For the text-containing cell, return its midpoint in (X, Y) coordinate format. 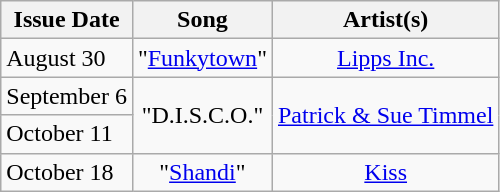
Song (202, 20)
Patrick & Sue Timmel (385, 115)
September 6 (67, 96)
August 30 (67, 58)
"Funkytown" (202, 58)
October 11 (67, 134)
Issue Date (67, 20)
October 18 (67, 172)
"Shandi" (202, 172)
Kiss (385, 172)
Lipps Inc. (385, 58)
Artist(s) (385, 20)
"D.I.S.C.O." (202, 115)
